Detect which cell encompasses the target text, then output its [x, y] center coordinate. 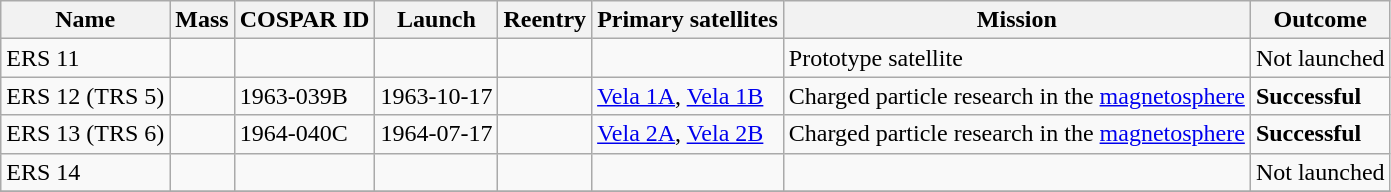
1963-039B [304, 96]
ERS 13 (TRS 6) [86, 134]
Vela 1A, Vela 1B [688, 96]
ERS 12 (TRS 5) [86, 96]
ERS 14 [86, 172]
Mass [202, 20]
Mission [1016, 20]
Reentry [545, 20]
Outcome [1320, 20]
Name [86, 20]
COSPAR ID [304, 20]
Vela 2A, Vela 2B [688, 134]
1964-07-17 [436, 134]
1963-10-17 [436, 96]
Prototype satellite [1016, 58]
Primary satellites [688, 20]
1964-040C [304, 134]
Launch [436, 20]
ERS 11 [86, 58]
